Provide the (x, y) coordinate of the cell's center where the given text is located.  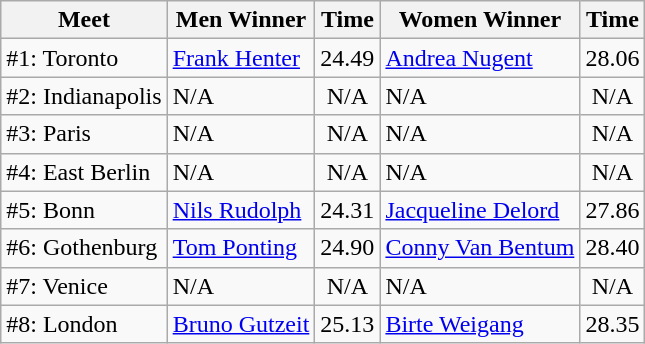
Conny Van Bentum (480, 248)
Men Winner (241, 20)
#8: London (84, 324)
Nils Rudolph (241, 210)
25.13 (348, 324)
#7: Venice (84, 286)
Meet (84, 20)
Tom Ponting (241, 248)
28.06 (612, 58)
#3: Paris (84, 134)
Women Winner (480, 20)
Bruno Gutzeit (241, 324)
28.35 (612, 324)
Jacqueline Delord (480, 210)
#1: Toronto (84, 58)
28.40 (612, 248)
Frank Henter (241, 58)
24.90 (348, 248)
#2: Indianapolis (84, 96)
#5: Bonn (84, 210)
24.49 (348, 58)
#6: Gothenburg (84, 248)
Andrea Nugent (480, 58)
24.31 (348, 210)
#4: East Berlin (84, 172)
27.86 (612, 210)
Birte Weigang (480, 324)
